Locate the cell with the specified text and output its [X, Y] center coordinate. 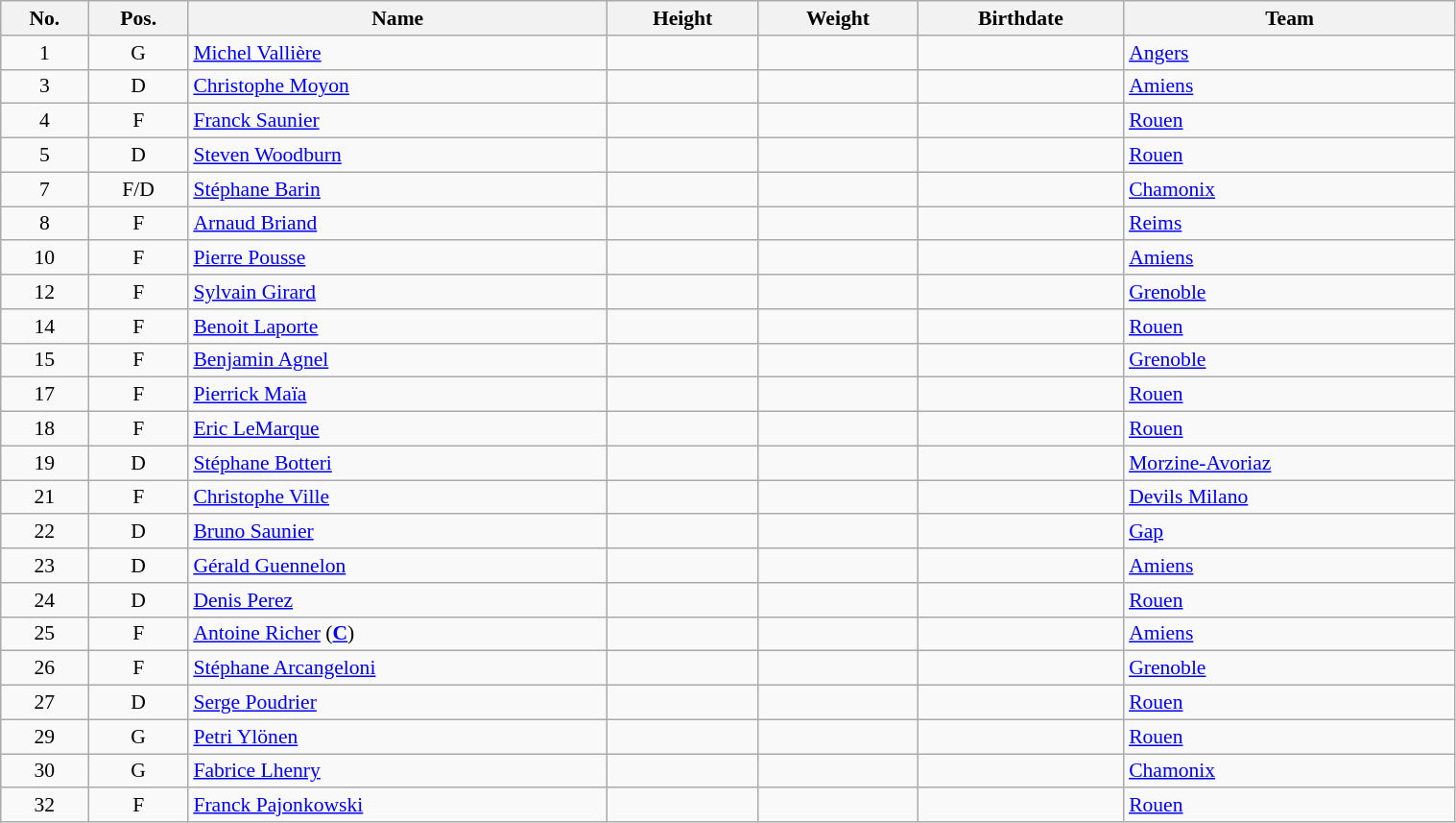
Denis Perez [397, 600]
19 [44, 463]
Fabrice Lhenry [397, 771]
1 [44, 53]
Weight [838, 18]
Gap [1290, 532]
24 [44, 600]
Arnaud Briand [397, 224]
Franck Pajonkowski [397, 806]
18 [44, 429]
7 [44, 189]
8 [44, 224]
Sylvain Girard [397, 292]
Team [1290, 18]
3 [44, 86]
Pierre Pousse [397, 258]
Benjamin Agnel [397, 360]
25 [44, 634]
Stéphane Botteri [397, 463]
23 [44, 566]
Pos. [138, 18]
17 [44, 395]
Christophe Moyon [397, 86]
Height [682, 18]
No. [44, 18]
Franck Saunier [397, 121]
22 [44, 532]
Stéphane Barin [397, 189]
Steven Woodburn [397, 156]
Michel Vallière [397, 53]
4 [44, 121]
30 [44, 771]
Eric LeMarque [397, 429]
32 [44, 806]
Reims [1290, 224]
21 [44, 497]
Pierrick Maïa [397, 395]
Petri Ylönen [397, 737]
F/D [138, 189]
Name [397, 18]
5 [44, 156]
26 [44, 668]
Antoine Richer (C) [397, 634]
29 [44, 737]
Devils Milano [1290, 497]
Gérald Guennelon [397, 566]
10 [44, 258]
Bruno Saunier [397, 532]
Stéphane Arcangeloni [397, 668]
Christophe Ville [397, 497]
12 [44, 292]
Benoit Laporte [397, 327]
Morzine-Avoriaz [1290, 463]
14 [44, 327]
Angers [1290, 53]
Birthdate [1021, 18]
15 [44, 360]
Serge Poudrier [397, 703]
27 [44, 703]
